From the cell containing the given text, extract its center point as (x, y) coordinate. 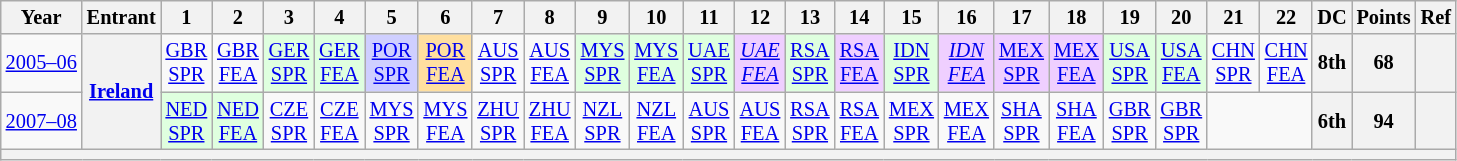
3 (289, 17)
16 (966, 17)
2005–06 (42, 63)
6th (1332, 121)
DC (1332, 17)
19 (1130, 17)
IDNSPR (912, 63)
15 (912, 17)
GBRFEA (238, 63)
IDNFEA (966, 63)
12 (760, 17)
10 (656, 17)
SHAFEA (1076, 121)
17 (1022, 17)
8 (550, 17)
8th (1332, 63)
CZEFEA (339, 121)
9 (602, 17)
21 (1234, 17)
NZLSPR (602, 121)
UAEFEA (760, 63)
4 (339, 17)
Ireland (122, 92)
11 (709, 17)
Year (42, 17)
GERFEA (339, 63)
1 (187, 17)
UAESPR (709, 63)
18 (1076, 17)
68 (1384, 63)
ZHUFEA (550, 121)
NEDSPR (187, 121)
13 (810, 17)
94 (1384, 121)
2 (238, 17)
ZHUSPR (498, 121)
PORSPR (392, 63)
GERSPR (289, 63)
20 (1181, 17)
5 (392, 17)
CHNFEA (1286, 63)
22 (1286, 17)
Entrant (122, 17)
USAFEA (1181, 63)
6 (445, 17)
Ref (1436, 17)
7 (498, 17)
NEDFEA (238, 121)
NZLFEA (656, 121)
14 (860, 17)
PORFEA (445, 63)
2007–08 (42, 121)
CHNSPR (1234, 63)
CZESPR (289, 121)
SHASPR (1022, 121)
Points (1384, 17)
USASPR (1130, 63)
